Output the [x, y] coordinate of the center of the cell containing the given text.  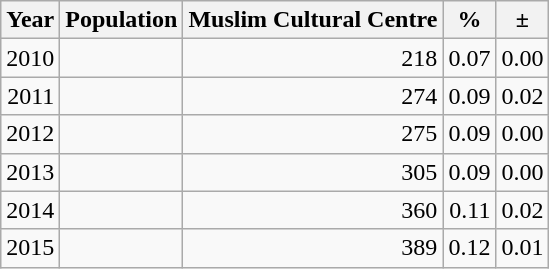
0.07 [470, 58]
218 [313, 58]
305 [313, 172]
274 [313, 96]
0.01 [522, 248]
389 [313, 248]
2010 [30, 58]
Muslim Cultural Centre [313, 20]
2011 [30, 96]
± [522, 20]
Year [30, 20]
2013 [30, 172]
2015 [30, 248]
0.12 [470, 248]
Population [122, 20]
% [470, 20]
2012 [30, 134]
275 [313, 134]
0.11 [470, 210]
360 [313, 210]
2014 [30, 210]
